From the cell containing the given text, extract its center point as (x, y) coordinate. 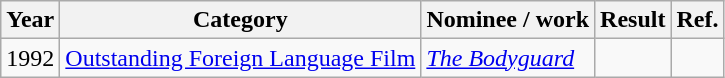
Nominee / work (508, 20)
1992 (30, 58)
Category (240, 20)
Year (30, 20)
Result (633, 20)
Outstanding Foreign Language Film (240, 58)
The Bodyguard (508, 58)
Ref. (698, 20)
